Return the [X, Y] coordinate for the center point of the cell that contains the specified text.  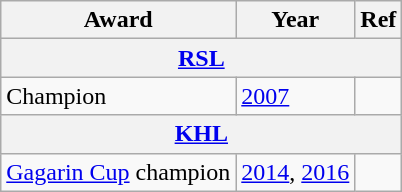
2007 [296, 96]
2014, 2016 [296, 172]
Year [296, 20]
Ref [378, 20]
Champion [118, 96]
RSL [202, 58]
Award [118, 20]
Gagarin Cup champion [118, 172]
KHL [202, 134]
